Extract the (x, y) coordinate from the center of the cell holding the provided text.  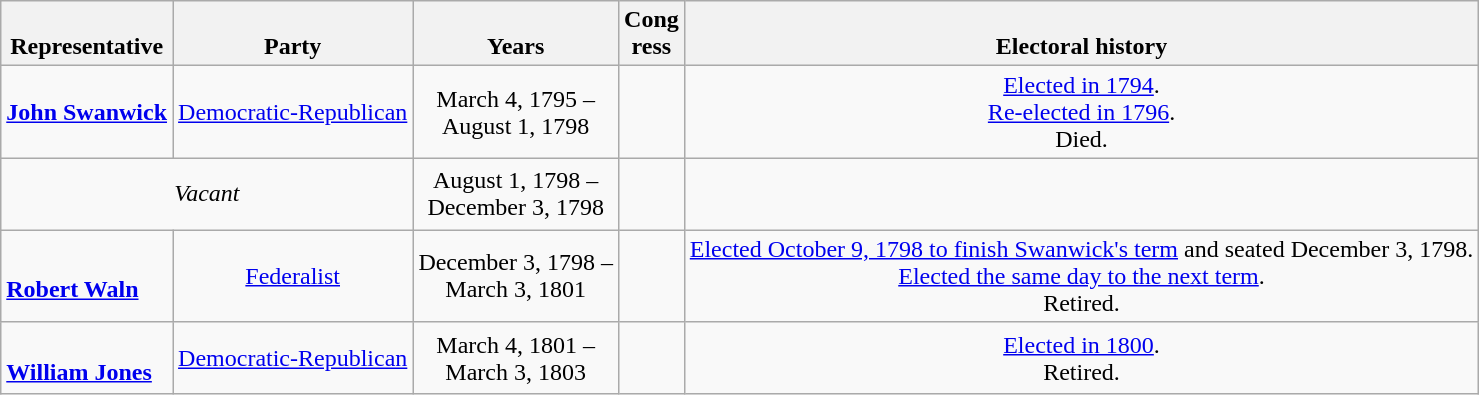
Federalist (293, 276)
Representative (87, 34)
Congress (652, 34)
August 1, 1798 –December 3, 1798 (516, 194)
Elected October 9, 1798 to finish Swanwick's term and seated December 3, 1798.Elected the same day to the next term.Retired. (1082, 276)
Robert Waln (87, 276)
Electoral history (1082, 34)
William Jones (87, 358)
December 3, 1798 –March 3, 1801 (516, 276)
March 4, 1795 –August 1, 1798 (516, 112)
Party (293, 34)
Elected in 1794.Re-elected in 1796.Died. (1082, 112)
John Swanwick (87, 112)
Years (516, 34)
Vacant (207, 194)
Elected in 1800.Retired. (1082, 358)
March 4, 1801 –March 3, 1803 (516, 358)
